Output the (X, Y) coordinate of the center of the cell containing the given text.  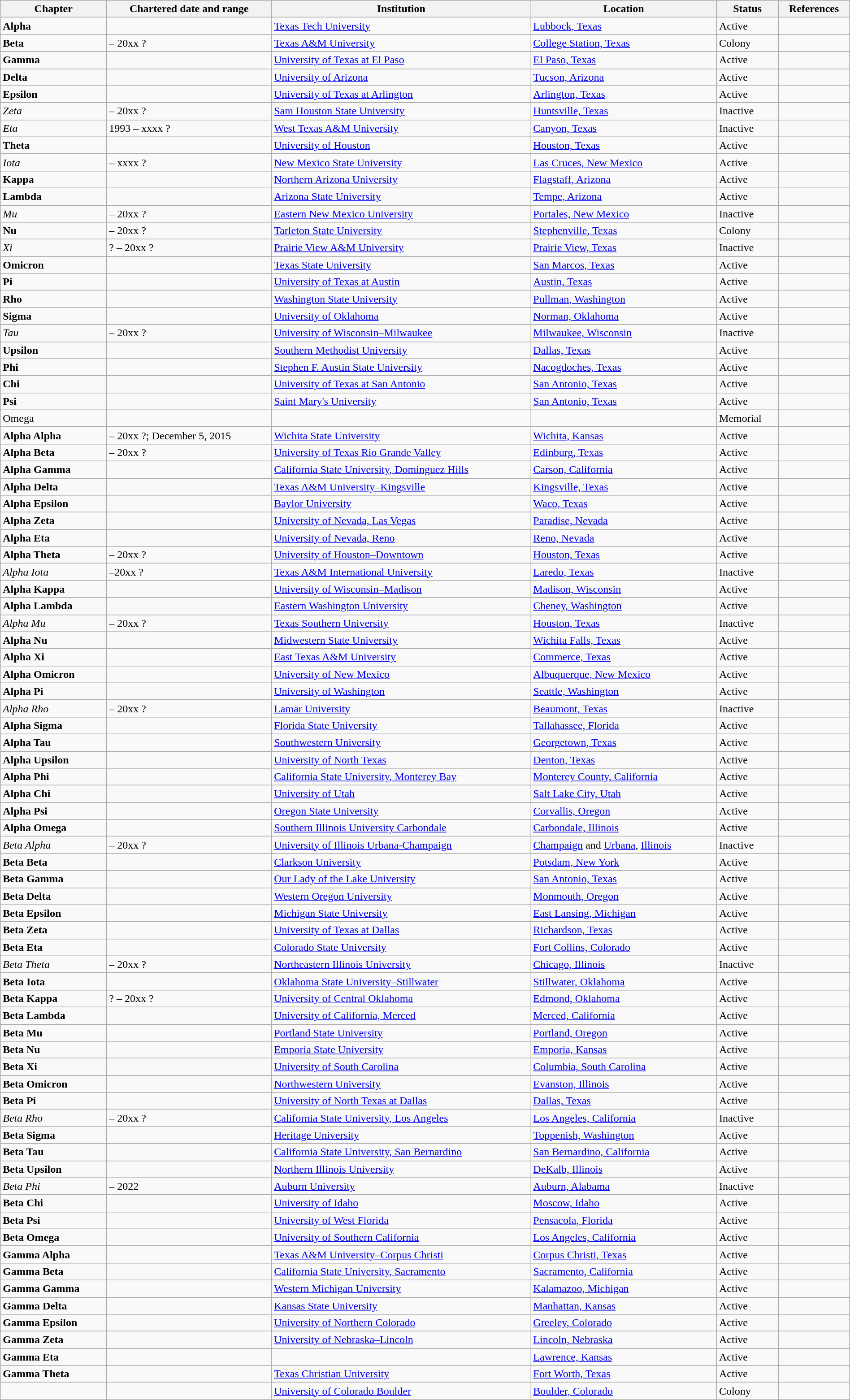
New Mexico State University (401, 162)
Austin, Texas (624, 282)
Arlington, Texas (624, 94)
Alpha Iota (54, 572)
Chapter (54, 9)
Milwaukee, Wisconsin (624, 333)
Eastern New Mexico University (401, 214)
Auburn, Alabama (624, 1186)
Portales, New Mexico (624, 214)
University of Nebraska–Lincoln (401, 1340)
University of Texas at San Antonio (401, 384)
Florida State University (401, 725)
Beta Upsilon (54, 1169)
University of New Mexico (401, 674)
Gamma Epsilon (54, 1323)
Beta Omicron (54, 1084)
Beta Delta (54, 896)
Potsdam, New York (624, 862)
University of Texas at Dallas (401, 930)
University of Washington (401, 691)
Tallahassee, Florida (624, 725)
Beta (54, 43)
References (814, 9)
Pensacola, Florida (624, 1220)
Lamar University (401, 708)
Eta (54, 128)
Gamma Delta (54, 1306)
Omega (54, 418)
Beta Sigma (54, 1135)
Beta Tau (54, 1152)
Wichita Falls, Texas (624, 640)
Fort Collins, Colorado (624, 947)
University of Houston (401, 145)
Beta Zeta (54, 930)
Beta Xi (54, 1067)
Alpha Psi (54, 811)
Delta (54, 77)
Beta Omega (54, 1237)
California State University, San Bernardino (401, 1152)
Clarkson University (401, 862)
Greeley, Colorado (624, 1323)
Beta Nu (54, 1050)
Heritage University (401, 1135)
University of Wisconsin–Milwaukee (401, 333)
Albuquerque, New Mexico (624, 674)
Alpha Mu (54, 623)
East Lansing, Michigan (624, 913)
Saint Mary's University (401, 401)
University of Illinois Urbana-Champaign (401, 845)
University of South Carolina (401, 1067)
Gamma Beta (54, 1271)
Northeastern Illinois University (401, 964)
Michigan State University (401, 913)
Alpha Epsilon (54, 504)
– 2022 (189, 1186)
Beta Theta (54, 964)
Institution (401, 9)
University of Northern Colorado (401, 1323)
California State University, Los Angeles (401, 1118)
Madison, Wisconsin (624, 589)
Alpha Xi (54, 657)
University of Southern California (401, 1237)
Wichita State University (401, 435)
Alpha Beta (54, 452)
Flagstaff, Arizona (624, 179)
University of Idaho (401, 1203)
Tau (54, 333)
Alpha Lambda (54, 606)
University of Colorado Boulder (401, 1391)
Salt Lake City, Utah (624, 794)
Texas Tech University (401, 26)
Upsilon (54, 350)
Texas A&M International University (401, 572)
Lincoln, Nebraska (624, 1340)
University of Houston–Downtown (401, 555)
Emporia State University (401, 1050)
University of North Texas at Dallas (401, 1101)
Alpha Delta (54, 486)
Alpha Alpha (54, 435)
Beta Rho (54, 1118)
Gamma (54, 60)
Tempe, Arizona (624, 196)
Sam Houston State University (401, 111)
Beta Psi (54, 1220)
Prairie View A&M University (401, 248)
Chicago, Illinois (624, 964)
Beta Gamma (54, 879)
San Marcos, Texas (624, 265)
Evanston, Illinois (624, 1084)
West Texas A&M University (401, 128)
Oregon State University (401, 811)
Corpus Christi, Texas (624, 1254)
Huntsville, Texas (624, 111)
Tarleton State University (401, 231)
Tucson, Arizona (624, 77)
Portland, Oregon (624, 1032)
Waco, Texas (624, 504)
Kalamazoo, Michigan (624, 1288)
DeKalb, Illinois (624, 1169)
Beta Epsilon (54, 913)
Chartered date and range (189, 9)
Western Michigan University (401, 1288)
Arizona State University (401, 196)
Monmouth, Oregon (624, 896)
Gamma Theta (54, 1374)
Southern Methodist University (401, 350)
Edinburg, Texas (624, 452)
University of Texas at Austin (401, 282)
Southern Illinois University Carbondale (401, 828)
Edmond, Oklahoma (624, 998)
Beta Kappa (54, 998)
Carbondale, Illinois (624, 828)
Toppenish, Washington (624, 1135)
1993 – xxxx ? (189, 128)
Alpha Pi (54, 691)
Georgetown, Texas (624, 742)
Texas A&M University–Kingsville (401, 486)
Alpha Omicron (54, 674)
Zeta (54, 111)
Auburn University (401, 1186)
Memorial (748, 418)
Denton, Texas (624, 760)
Manhattan, Kansas (624, 1306)
Beta Mu (54, 1032)
Theta (54, 145)
Texas State University (401, 265)
Sacramento, California (624, 1271)
Epsilon (54, 94)
Status (748, 9)
University of Nevada, Las Vegas (401, 521)
Nu (54, 231)
Chi (54, 384)
Moscow, Idaho (624, 1203)
Baylor University (401, 504)
Alpha Kappa (54, 589)
California State University, Monterey Bay (401, 777)
Washington State University (401, 299)
Alpha Zeta (54, 521)
San Bernardino, California (624, 1152)
Stillwater, Oklahoma (624, 981)
Commerce, Texas (624, 657)
East Texas A&M University (401, 657)
Lambda (54, 196)
Phi (54, 367)
California State University, Sacramento (401, 1271)
Wichita, Kansas (624, 435)
Boulder, Colorado (624, 1391)
Prairie View, Texas (624, 248)
University of Texas Rio Grande Valley (401, 452)
College Station, Texas (624, 43)
Western Oregon University (401, 896)
Corvallis, Oregon (624, 811)
Stephenville, Texas (624, 231)
Lawrence, Kansas (624, 1357)
Champaign and Urbana, Illinois (624, 845)
Merced, California (624, 1015)
California State University, Dominguez Hills (401, 469)
Alpha Tau (54, 742)
El Paso, Texas (624, 60)
Sigma (54, 316)
Alpha Chi (54, 794)
Alpha Nu (54, 640)
Colorado State University (401, 947)
Northern Arizona University (401, 179)
University of California, Merced (401, 1015)
Norman, Oklahoma (624, 316)
Laredo, Texas (624, 572)
Beta Pi (54, 1101)
Our Lady of the Lake University (401, 879)
Beta Eta (54, 947)
Lubbock, Texas (624, 26)
Beta Alpha (54, 845)
University of Texas at El Paso (401, 60)
Kappa (54, 179)
Psi (54, 401)
Alpha Eta (54, 538)
Texas Christian University (401, 1374)
Northwestern University (401, 1084)
Canyon, Texas (624, 128)
University of Nevada, Reno (401, 538)
Fort Worth, Texas (624, 1374)
Reno, Nevada (624, 538)
Nacogdoches, Texas (624, 367)
Seattle, Washington (624, 691)
Texas Southern University (401, 623)
University of Texas at Arlington (401, 94)
Midwestern State University (401, 640)
Gamma Eta (54, 1357)
Mu (54, 214)
University of Utah (401, 794)
Texas A&M University (401, 43)
Richardson, Texas (624, 930)
Alpha Sigma (54, 725)
University of Arizona (401, 77)
Alpha Rho (54, 708)
Carson, California (624, 469)
University of North Texas (401, 760)
University of Oklahoma (401, 316)
Kingsville, Texas (624, 486)
University of Central Oklahoma (401, 998)
Beta Beta (54, 862)
Kansas State University (401, 1306)
Location (624, 9)
Iota (54, 162)
Pullman, Washington (624, 299)
Alpha Phi (54, 777)
Texas A&M University–Corpus Christi (401, 1254)
Alpha (54, 26)
Gamma Gamma (54, 1288)
– xxxx ? (189, 162)
Southwestern University (401, 742)
–20xx ? (189, 572)
Beta Phi (54, 1186)
Beaumont, Texas (624, 708)
Pi (54, 282)
Alpha Gamma (54, 469)
Portland State University (401, 1032)
Monterey County, California (624, 777)
University of West Florida (401, 1220)
Las Cruces, New Mexico (624, 162)
Alpha Omega (54, 828)
Beta Chi (54, 1203)
Rho (54, 299)
Emporia, Kansas (624, 1050)
Alpha Upsilon (54, 760)
Beta Iota (54, 981)
Northern Illinois University (401, 1169)
University of Wisconsin–Madison (401, 589)
Beta Lambda (54, 1015)
Gamma Alpha (54, 1254)
Cheney, Washington (624, 606)
– 20xx ?; December 5, 2015 (189, 435)
Oklahoma State University–Stillwater (401, 981)
Columbia, South Carolina (624, 1067)
Paradise, Nevada (624, 521)
Alpha Theta (54, 555)
Gamma Zeta (54, 1340)
Eastern Washington University (401, 606)
Omicron (54, 265)
Xi (54, 248)
Stephen F. Austin State University (401, 367)
